Detect which cell encompasses the target text, then output its (x, y) center coordinate. 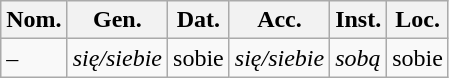
Dat. (199, 20)
sobą (358, 58)
– (34, 58)
Gen. (117, 20)
Inst. (358, 20)
Loc. (418, 20)
Nom. (34, 20)
Acc. (279, 20)
